Output the [X, Y] coordinate of the center of the cell containing the given text.  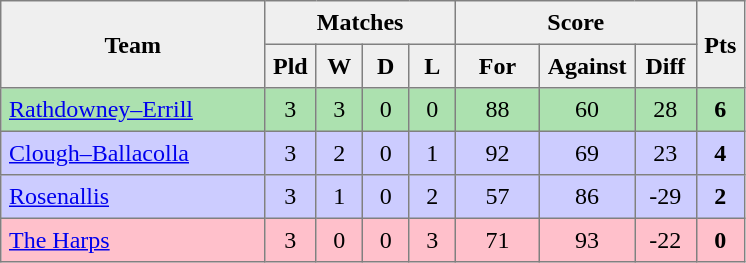
92 [497, 153]
Matches [360, 23]
93 [586, 240]
60 [586, 110]
-22 [666, 240]
Rosenallis [133, 197]
28 [666, 110]
Diff [666, 66]
86 [586, 197]
23 [666, 153]
-29 [666, 197]
6 [720, 110]
Clough–Ballacolla [133, 153]
L [432, 66]
69 [586, 153]
D [385, 66]
88 [497, 110]
Team [133, 44]
4 [720, 153]
71 [497, 240]
Pld [290, 66]
57 [497, 197]
Against [586, 66]
Score [576, 23]
Rathdowney–Errill [133, 110]
The Harps [133, 240]
Pts [720, 44]
For [497, 66]
W [339, 66]
